Locate the cell with the specified text and output its [x, y] center coordinate. 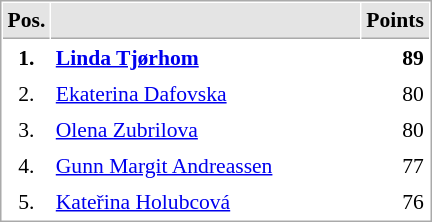
3. [26, 129]
89 [396, 57]
1. [26, 57]
Linda Tjørhom [206, 57]
Gunn Margit Andreassen [206, 165]
Kateřina Holubcová [206, 201]
2. [26, 93]
Points [396, 21]
Ekaterina Dafovska [206, 93]
76 [396, 201]
Pos. [26, 21]
4. [26, 165]
77 [396, 165]
5. [26, 201]
Olena Zubrilova [206, 129]
